Scan for the cell matching the given text and deliver its [x, y] coordinate at center. 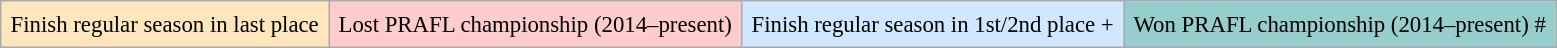
Lost PRAFL championship (2014–present) [536, 24]
Finish regular season in 1st/2nd place + [933, 24]
Finish regular season in last place [165, 24]
Won PRAFL championship (2014–present) # [1340, 24]
